Provide the [x, y] coordinate of the cell's center where the given text is located.  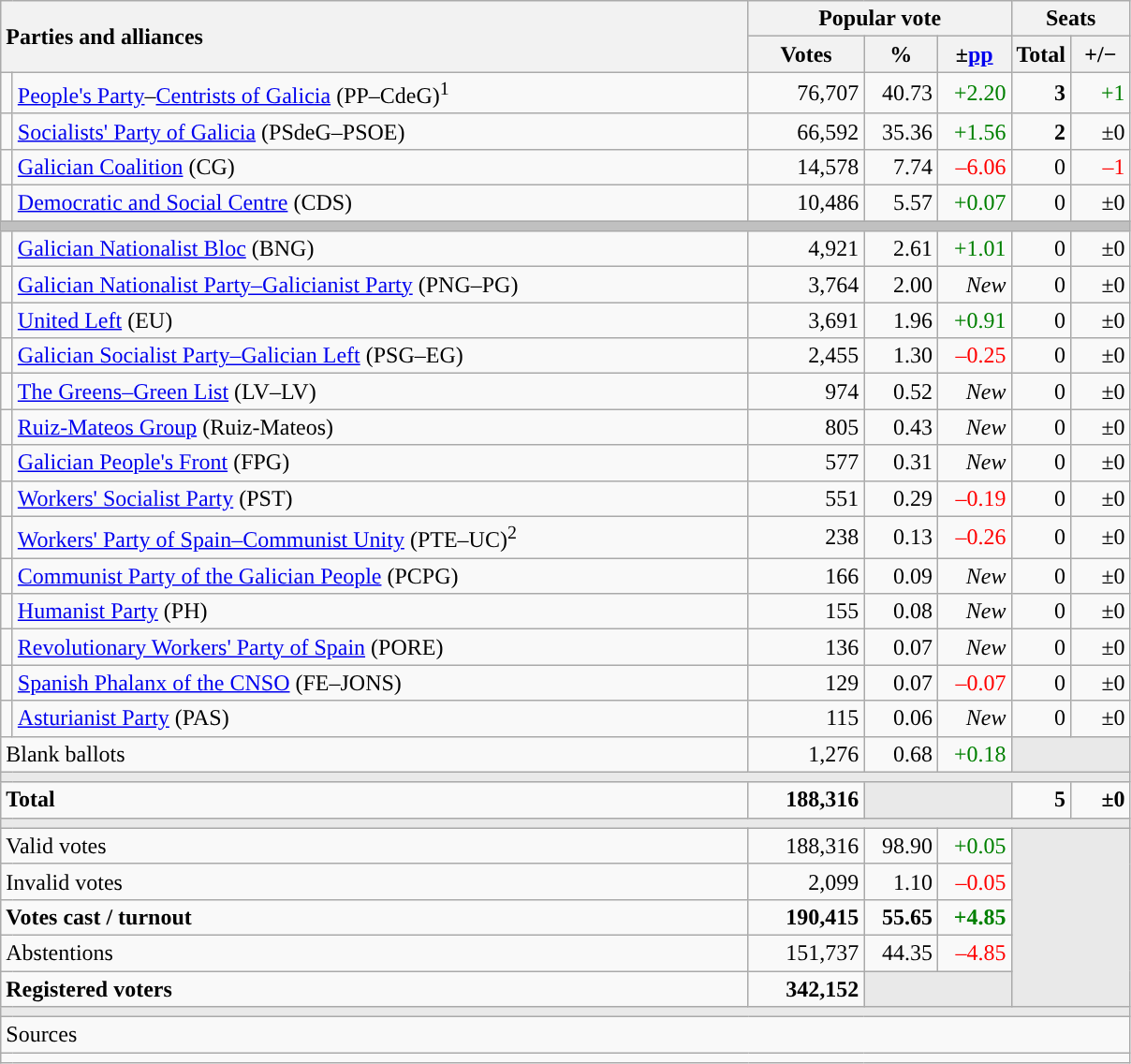
342,152 [806, 989]
1.96 [901, 320]
Galician People's Front (FPG) [380, 463]
0.06 [901, 718]
Democratic and Social Centre (CDS) [380, 203]
+1.01 [974, 249]
–0.26 [974, 538]
98.90 [901, 846]
2,455 [806, 356]
0.43 [901, 427]
40.73 [901, 94]
–1 [1101, 167]
577 [806, 463]
Registered voters [375, 989]
0.09 [901, 576]
0.13 [901, 538]
3,691 [806, 320]
166 [806, 576]
1.30 [901, 356]
974 [806, 392]
+0.07 [974, 203]
0.52 [901, 392]
Votes cast / turnout [375, 917]
129 [806, 683]
Socialists' Party of Galicia (PSdeG–PSOE) [380, 131]
Sources [565, 1035]
Invalid votes [375, 881]
–0.19 [974, 498]
People's Party–Centrists of Galicia (PP–CdeG)1 [380, 94]
Humanist Party (PH) [380, 612]
2.61 [901, 249]
Valid votes [375, 846]
Communist Party of the Galician People (PCPG) [380, 576]
2 [1041, 131]
2.00 [901, 285]
190,415 [806, 917]
–0.07 [974, 683]
+0.18 [974, 754]
5 [1041, 800]
Seats [1071, 19]
551 [806, 498]
% [901, 54]
66,592 [806, 131]
805 [806, 427]
3,764 [806, 285]
Asturianist Party (PAS) [380, 718]
–0.05 [974, 881]
1.10 [901, 881]
44.35 [901, 953]
Revolutionary Workers' Party of Spain (PORE) [380, 647]
Popular vote [880, 19]
+1.56 [974, 131]
Galician Nationalist Bloc (BNG) [380, 249]
+0.05 [974, 846]
3 [1041, 94]
Workers' Party of Spain–Communist Unity (PTE–UC)2 [380, 538]
0.68 [901, 754]
United Left (EU) [380, 320]
0.29 [901, 498]
+1 [1101, 94]
The Greens–Green List (LV–LV) [380, 392]
–4.85 [974, 953]
155 [806, 612]
14,578 [806, 167]
7.74 [901, 167]
115 [806, 718]
Workers' Socialist Party (PST) [380, 498]
Galician Socialist Party–Galician Left (PSG–EG) [380, 356]
Blank ballots [375, 754]
+/− [1101, 54]
76,707 [806, 94]
5.57 [901, 203]
Galician Coalition (CG) [380, 167]
Abstentions [375, 953]
±pp [974, 54]
Spanish Phalanx of the CNSO (FE–JONS) [380, 683]
Ruiz-Mateos Group (Ruiz-Mateos) [380, 427]
238 [806, 538]
1,276 [806, 754]
2,099 [806, 881]
55.65 [901, 917]
136 [806, 647]
35.36 [901, 131]
+0.91 [974, 320]
+4.85 [974, 917]
Votes [806, 54]
–0.25 [974, 356]
0.31 [901, 463]
4,921 [806, 249]
+2.20 [974, 94]
Parties and alliances [375, 37]
151,737 [806, 953]
10,486 [806, 203]
0.08 [901, 612]
Galician Nationalist Party–Galicianist Party (PNG–PG) [380, 285]
–6.06 [974, 167]
